Output the (x, y) coordinate of the center of the cell containing the given text.  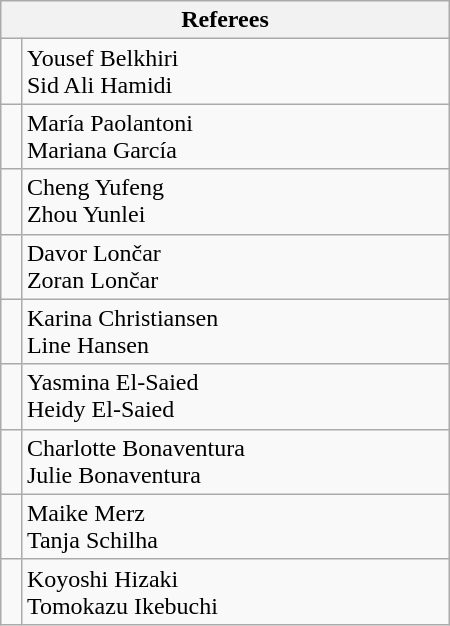
Referees (225, 20)
Maike MerzTanja Schilha (235, 526)
María PaolantoniMariana García (235, 136)
Karina ChristiansenLine Hansen (235, 332)
Yousef BelkhiriSid Ali Hamidi (235, 72)
Cheng YufengZhou Yunlei (235, 202)
Davor LončarZoran Lončar (235, 266)
Koyoshi HizakiTomokazu Ikebuchi (235, 592)
Yasmina El-SaiedHeidy El-Saied (235, 396)
Charlotte BonaventuraJulie Bonaventura (235, 462)
